Determine the [x, y] coordinate at the center of the cell enclosing the given text.  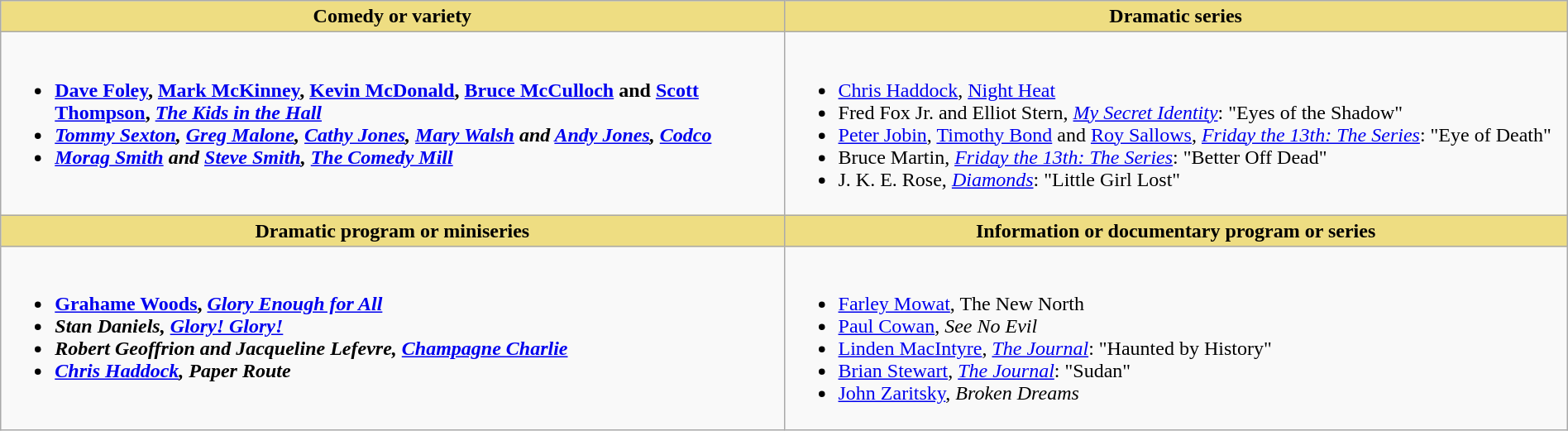
Comedy or variety [392, 17]
Dramatic series [1176, 17]
Grahame Woods, Glory Enough for AllStan Daniels, Glory! Glory!Robert Geoffrion and Jacqueline Lefevre, Champagne CharlieChris Haddock, Paper Route [392, 338]
Information or documentary program or series [1176, 231]
Dramatic program or miniseries [392, 231]
